Find where the given text appears and provide that cell's center as (X, Y) coordinate. 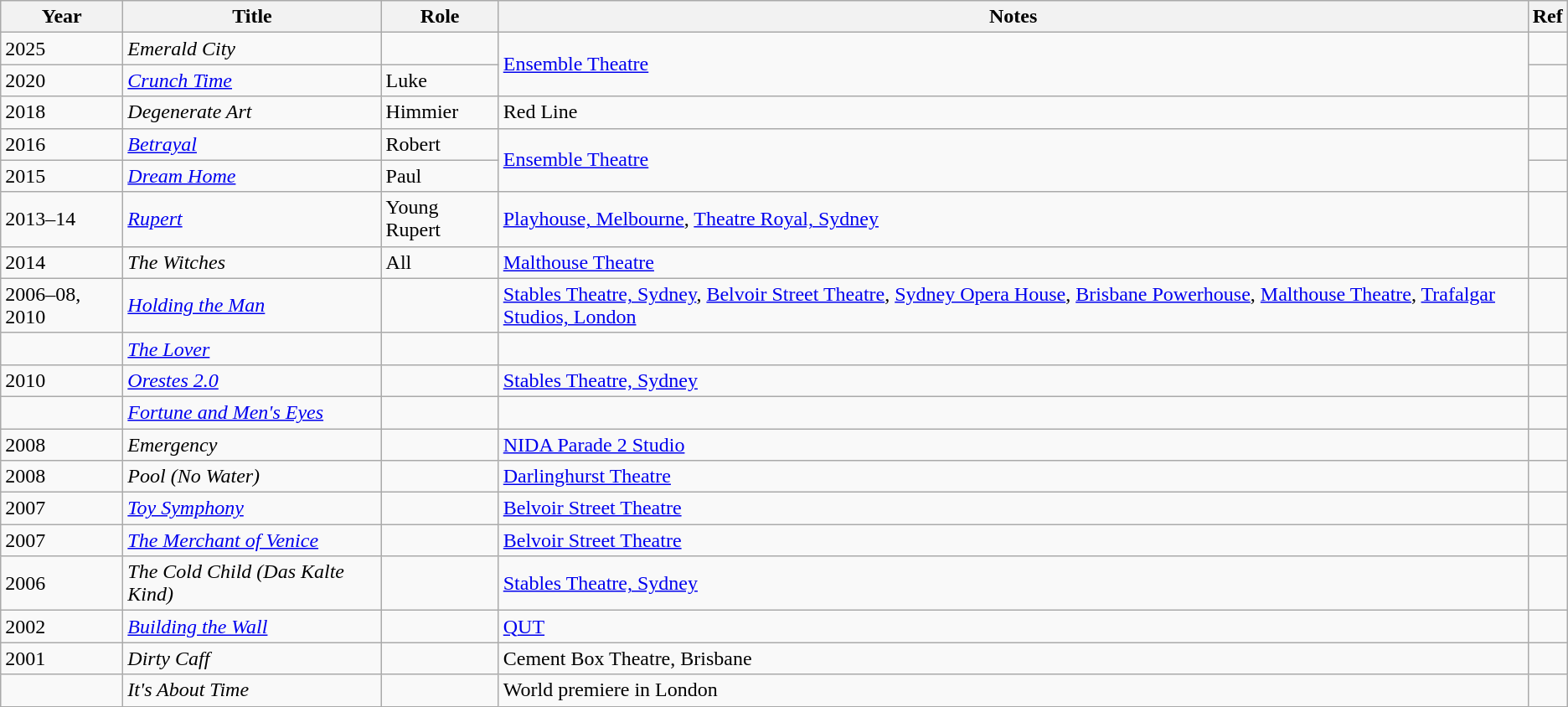
Rupert (252, 219)
Pool (No Water) (252, 477)
Red Line (1014, 112)
2010 (62, 380)
The Lover (252, 348)
Stables Theatre, Sydney, Belvoir Street Theatre, Sydney Opera House, Brisbane Powerhouse, Malthouse Theatre, Trafalgar Studios, London (1014, 305)
Dirty Caff (252, 658)
Holding the Man (252, 305)
Young Rupert (440, 219)
Building the Wall (252, 627)
2020 (62, 80)
Cement Box Theatre, Brisbane (1014, 658)
Ref (1548, 17)
The Merchant of Venice (252, 540)
The Witches (252, 262)
All (440, 262)
Darlinghurst Theatre (1014, 477)
Emergency (252, 445)
2015 (62, 176)
2025 (62, 49)
Robert (440, 144)
Playhouse, Melbourne, Theatre Royal, Sydney (1014, 219)
Notes (1014, 17)
QUT (1014, 627)
Himmier (440, 112)
NIDA Parade 2 Studio (1014, 445)
Fortune and Men's Eyes (252, 412)
2014 (62, 262)
2018 (62, 112)
Title (252, 17)
Toy Symphony (252, 508)
2001 (62, 658)
2016 (62, 144)
Degenerate Art (252, 112)
Luke (440, 80)
Betrayal (252, 144)
Dream Home (252, 176)
The Cold Child (Das Kalte Kind) (252, 583)
Crunch Time (252, 80)
2013–14 (62, 219)
It's About Time (252, 690)
World premiere in London (1014, 690)
Role (440, 17)
Orestes 2.0 (252, 380)
Emerald City (252, 49)
Malthouse Theatre (1014, 262)
Year (62, 17)
2006–08, 2010 (62, 305)
2006 (62, 583)
2002 (62, 627)
Paul (440, 176)
